Capture the cell that displays the provided text and extract its [x, y] central coordinate. 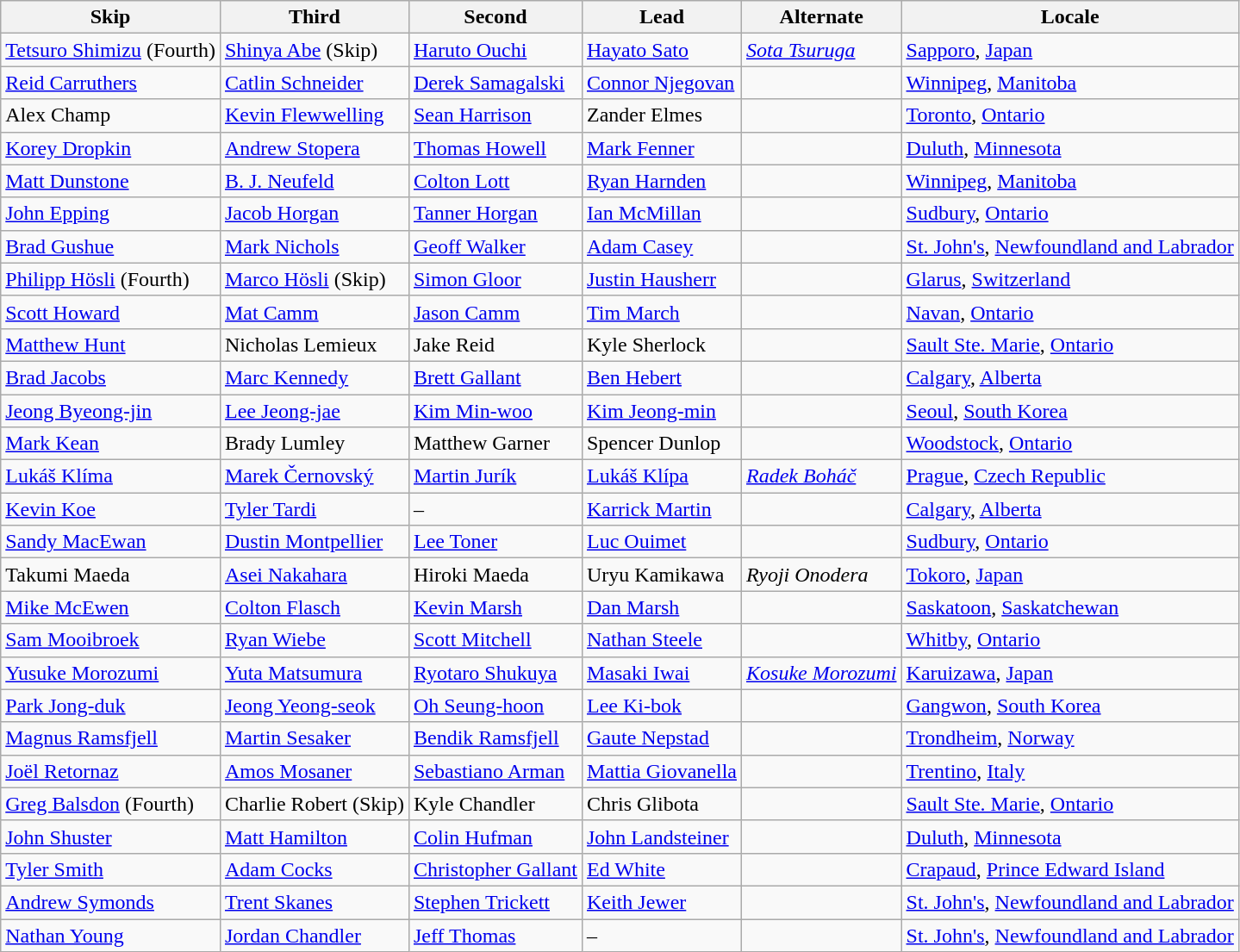
Joël Retornaz [110, 771]
Park Jong-duk [110, 706]
Mat Camm [314, 312]
Jeong Yeong-seok [314, 706]
Alex Champ [110, 115]
Derek Samagalski [495, 83]
Magnus Ramsfjell [110, 738]
Jason Camm [495, 312]
Sapporo, Japan [1070, 50]
Thomas Howell [495, 148]
Charlie Robert (Skip) [314, 804]
Greg Balsdon (Fourth) [110, 804]
Kim Jeong-min [662, 411]
Nathan Young [110, 935]
Jake Reid [495, 345]
Kyle Sherlock [662, 345]
Ben Hebert [662, 377]
Gangwon, South Korea [1070, 706]
Dustin Montpellier [314, 542]
Brett Gallant [495, 377]
Third [314, 17]
Toronto, Ontario [1070, 115]
Adam Cocks [314, 869]
Amos Mosaner [314, 771]
Oh Seung-hoon [495, 706]
Marco Hösli (Skip) [314, 279]
Matthew Garner [495, 444]
Andrew Stopera [314, 148]
Alternate [822, 17]
Tyler Smith [110, 869]
Spencer Dunlop [662, 444]
Sota Tsuruga [822, 50]
Colton Flasch [314, 607]
Asei Nakahara [314, 575]
Ed White [662, 869]
Mark Nichols [314, 246]
Dan Marsh [662, 607]
Sam Mooibroek [110, 640]
Nicholas Lemieux [314, 345]
Tim March [662, 312]
Radek Boháč [822, 476]
Sandy MacEwan [110, 542]
Lee Ki-bok [662, 706]
Bendik Ramsfjell [495, 738]
Lead [662, 17]
Geoff Walker [495, 246]
Matt Hamilton [314, 837]
Saskatoon, Saskatchewan [1070, 607]
Catlin Schneider [314, 83]
Chris Glibota [662, 804]
Kevin Koe [110, 509]
Masaki Iwai [662, 673]
Takumi Maeda [110, 575]
Scott Howard [110, 312]
Mark Fenner [662, 148]
Adam Casey [662, 246]
Jeff Thomas [495, 935]
Martin Jurík [495, 476]
Connor Njegovan [662, 83]
Zander Elmes [662, 115]
Shinya Abe (Skip) [314, 50]
Karrick Martin [662, 509]
Uryu Kamikawa [662, 575]
Tyler Tardi [314, 509]
Brad Gushue [110, 246]
Skip [110, 17]
Hayato Sato [662, 50]
John Landsteiner [662, 837]
John Shuster [110, 837]
Keith Jewer [662, 902]
Colin Hufman [495, 837]
Stephen Trickett [495, 902]
Yuta Matsumura [314, 673]
Mattia Giovanella [662, 771]
Matt Dunstone [110, 181]
Haruto Ouchi [495, 50]
Martin Sesaker [314, 738]
Kevin Flewwelling [314, 115]
Jordan Chandler [314, 935]
Trentino, Italy [1070, 771]
John Epping [110, 214]
Philipp Hösli (Fourth) [110, 279]
Andrew Symonds [110, 902]
Jacob Horgan [314, 214]
Lee Jeong-jae [314, 411]
Tokoro, Japan [1070, 575]
Navan, Ontario [1070, 312]
Marc Kennedy [314, 377]
Ryoji Onodera [822, 575]
Lukáš Klíma [110, 476]
Crapaud, Prince Edward Island [1070, 869]
Sebastiano Arman [495, 771]
Gaute Nepstad [662, 738]
Luc Ouimet [662, 542]
Ryan Harnden [662, 181]
Woodstock, Ontario [1070, 444]
Ian McMillan [662, 214]
Kim Min-woo [495, 411]
Yusuke Morozumi [110, 673]
Kyle Chandler [495, 804]
Scott Mitchell [495, 640]
Jeong Byeong-jin [110, 411]
Tetsuro Shimizu (Fourth) [110, 50]
Colton Lott [495, 181]
Sean Harrison [495, 115]
Mike McEwen [110, 607]
Tanner Horgan [495, 214]
Trent Skanes [314, 902]
Ryan Wiebe [314, 640]
Nathan Steele [662, 640]
Christopher Gallant [495, 869]
Trondheim, Norway [1070, 738]
Brady Lumley [314, 444]
Lukáš Klípa [662, 476]
Kevin Marsh [495, 607]
Second [495, 17]
Matthew Hunt [110, 345]
Whitby, Ontario [1070, 640]
Marek Černovský [314, 476]
Simon Gloor [495, 279]
Lee Toner [495, 542]
Glarus, Switzerland [1070, 279]
Hiroki Maeda [495, 575]
Locale [1070, 17]
Korey Dropkin [110, 148]
Brad Jacobs [110, 377]
B. J. Neufeld [314, 181]
Reid Carruthers [110, 83]
Mark Kean [110, 444]
Justin Hausherr [662, 279]
Ryotaro Shukuya [495, 673]
Prague, Czech Republic [1070, 476]
Seoul, South Korea [1070, 411]
Kosuke Morozumi [822, 673]
Karuizawa, Japan [1070, 673]
